Return the [x, y] coordinate for the center point of the cell that contains the specified text.  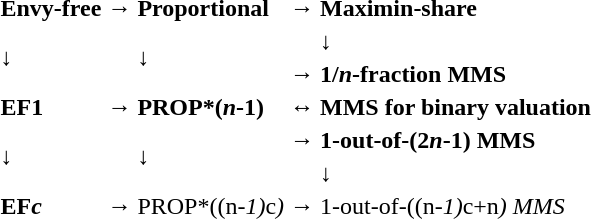
↔ [302, 107]
PROP*(n-1) [211, 107]
